Return [X, Y] of the center of cell containing provided text 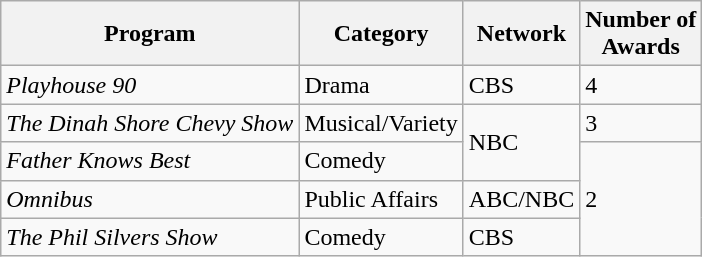
Number ofAwards [641, 34]
NBC [521, 142]
The Phil Silvers Show [150, 237]
Network [521, 34]
ABC/NBC [521, 199]
Category [381, 34]
Program [150, 34]
Musical/Variety [381, 123]
2 [641, 199]
Playhouse 90 [150, 85]
Father Knows Best [150, 161]
The Dinah Shore Chevy Show [150, 123]
Public Affairs [381, 199]
3 [641, 123]
4 [641, 85]
Drama [381, 85]
Omnibus [150, 199]
